Search for the cell housing the specified text and yield its [x, y] center coordinate. 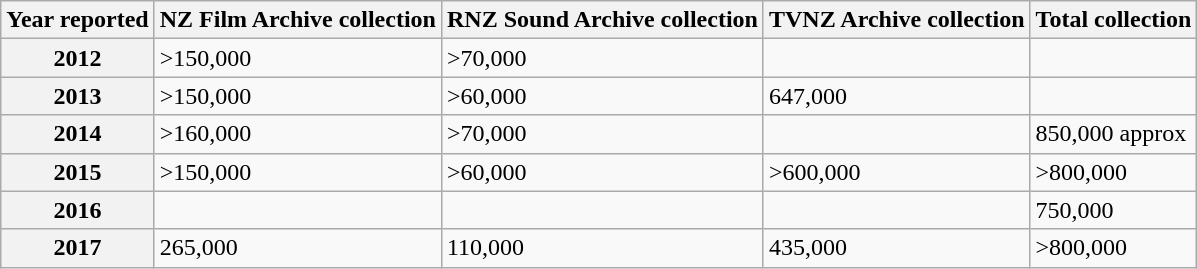
2015 [78, 172]
647,000 [896, 96]
Total collection [1114, 20]
435,000 [896, 248]
>600,000 [896, 172]
>160,000 [298, 134]
110,000 [602, 248]
Year reported [78, 20]
750,000 [1114, 210]
RNZ Sound Archive collection [602, 20]
850,000 approx [1114, 134]
2016 [78, 210]
2012 [78, 58]
265,000 [298, 248]
2014 [78, 134]
2017 [78, 248]
TVNZ Archive collection [896, 20]
2013 [78, 96]
NZ Film Archive collection [298, 20]
